Output the (X, Y) coordinate of the center of the cell containing the given text.  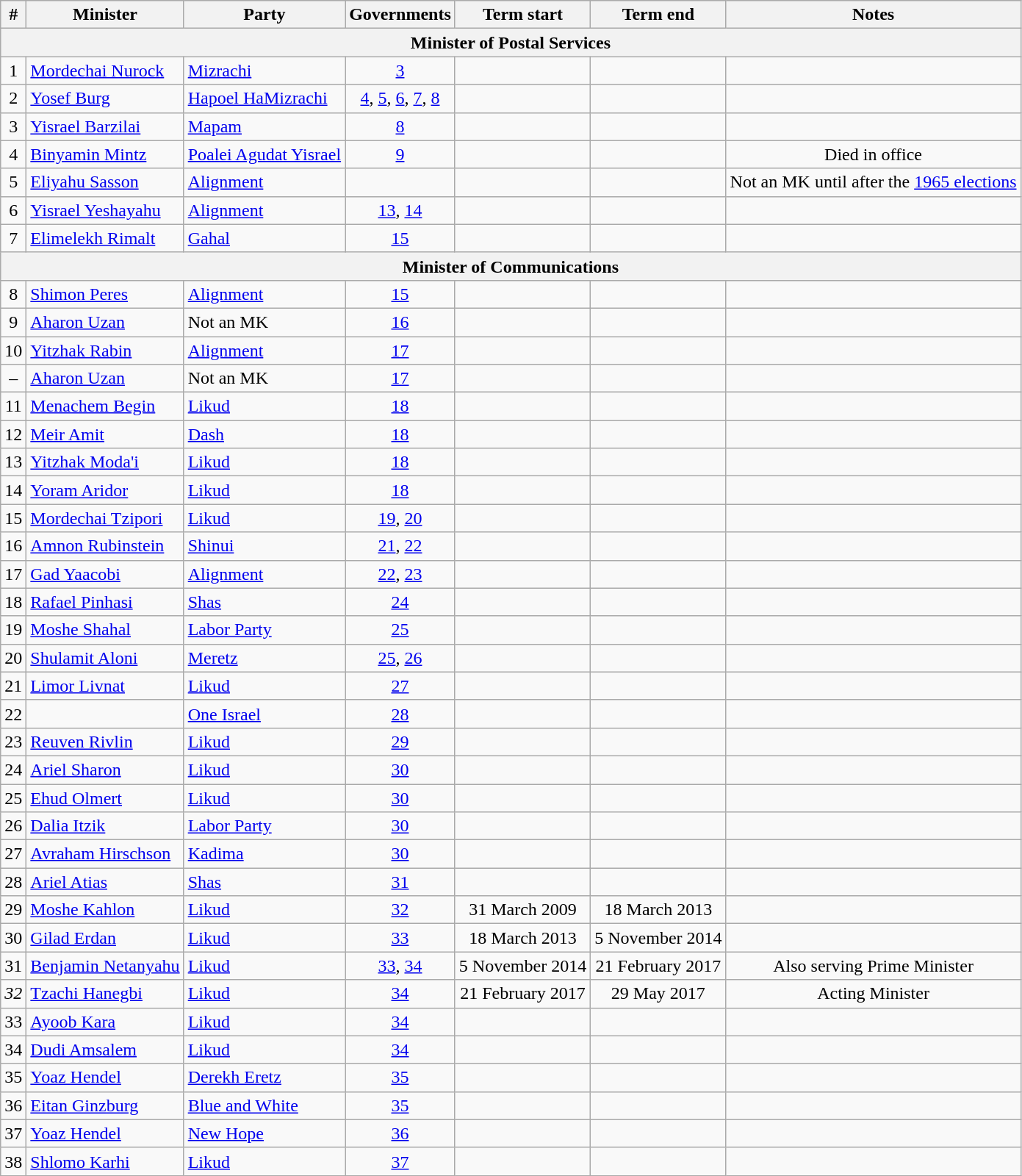
4 (13, 154)
Tzachi Hanegbi (105, 994)
Eliyahu Sasson (105, 182)
10 (13, 351)
Menachem Begin (105, 406)
Meretz (265, 658)
Yitzhak Rabin (105, 351)
22, 23 (400, 574)
19 (13, 630)
6 (13, 210)
19, 20 (400, 518)
Yosef Burg (105, 98)
Gilad Erdan (105, 938)
Not an MK until after the 1965 elections (873, 182)
Avraham Hirschson (105, 854)
Minister of Postal Services (511, 43)
Amnon Rubinstein (105, 546)
Moshe Kahlon (105, 910)
12 (13, 434)
7 (13, 238)
26 (13, 826)
38 (13, 1161)
Died in office (873, 154)
Mapam (265, 126)
14 (13, 490)
Minister (105, 15)
20 (13, 658)
Governments (400, 15)
Poalei Agudat Yisrael (265, 154)
Mizrachi (265, 71)
Term end (658, 15)
Ariel Atias (105, 882)
One Israel (265, 714)
Benjamin Netanyahu (105, 966)
Yitzhak Moda'i (105, 462)
13, 14 (400, 210)
Elimelekh Rimalt (105, 238)
Yoram Aridor (105, 490)
Ayoob Kara (105, 1022)
Derekh Eretz (265, 1078)
Also serving Prime Minister (873, 966)
Eitan Ginzburg (105, 1105)
# (13, 15)
Blue and White (265, 1105)
25, 26 (400, 658)
31 March 2009 (522, 910)
– (13, 379)
Shlomo Karhi (105, 1161)
Reuven Rivlin (105, 742)
Shimon Peres (105, 294)
13 (13, 462)
Gad Yaacobi (105, 574)
Notes (873, 15)
1 (13, 71)
Party (265, 15)
21 (13, 686)
5 (13, 182)
Hapoel HaMizrachi (265, 98)
33, 34 (400, 966)
Shulamit Aloni (105, 658)
Yisrael Yeshayahu (105, 210)
22 (13, 714)
Dudi Amsalem (105, 1050)
Shinui (265, 546)
11 (13, 406)
Meir Amit (105, 434)
2 (13, 98)
Ehud Olmert (105, 797)
Binyamin Mintz (105, 154)
Limor Livnat (105, 686)
Rafael Pinhasi (105, 602)
Ariel Sharon (105, 770)
Term start (522, 15)
Minister of Communications (511, 266)
Yisrael Barzilai (105, 126)
23 (13, 742)
Mordechai Nurock (105, 71)
Dash (265, 434)
Mordechai Tzipori (105, 518)
29 May 2017 (658, 994)
New Hope (265, 1133)
Acting Minister (873, 994)
Gahal (265, 238)
Kadima (265, 854)
4, 5, 6, 7, 8 (400, 98)
Moshe Shahal (105, 630)
21, 22 (400, 546)
Dalia Itzik (105, 826)
